Return the [X, Y] coordinate for the center point of the cell that contains the specified text.  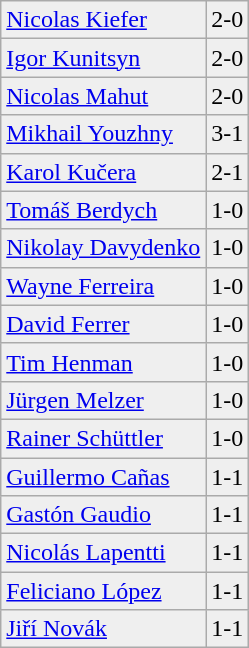
3-1 [228, 134]
Wayne Ferreira [104, 286]
2-1 [228, 172]
Tim Henman [104, 362]
Nicolás Lapentti [104, 553]
Jürgen Melzer [104, 400]
David Ferrer [104, 324]
Karol Kučera [104, 172]
Feliciano López [104, 591]
Gastón Gaudio [104, 515]
Mikhail Youzhny [104, 134]
Nikolay Davydenko [104, 248]
Nicolas Mahut [104, 96]
Igor Kunitsyn [104, 58]
Tomáš Berdych [104, 210]
Guillermo Cañas [104, 477]
Nicolas Kiefer [104, 20]
Jiří Novák [104, 629]
Rainer Schüttler [104, 438]
